Pinpoint the cell where the given text exists, returning its [x, y] midpoint coordinate. 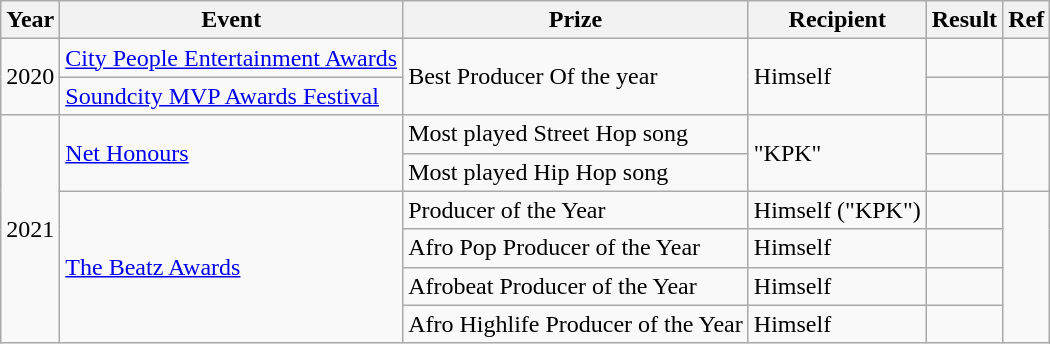
City People Entertainment Awards [232, 58]
Producer of the Year [576, 210]
2020 [30, 77]
Event [232, 20]
Prize [576, 20]
Result [964, 20]
Soundcity MVP Awards Festival [232, 96]
The Beatz Awards [232, 267]
Afro Highlife Producer of the Year [576, 324]
2021 [30, 229]
Net Honours [232, 153]
Afro Pop Producer of the Year [576, 248]
Ref [1026, 20]
Most played Hip Hop song [576, 172]
"KPK" [837, 153]
Recipient [837, 20]
Most played Street Hop song [576, 134]
Afrobeat Producer of the Year [576, 286]
Best Producer Of the year [576, 77]
Year [30, 20]
Himself ("KPK") [837, 210]
